Identify which cell holds the provided text, then report its [X, Y] central coordinate. 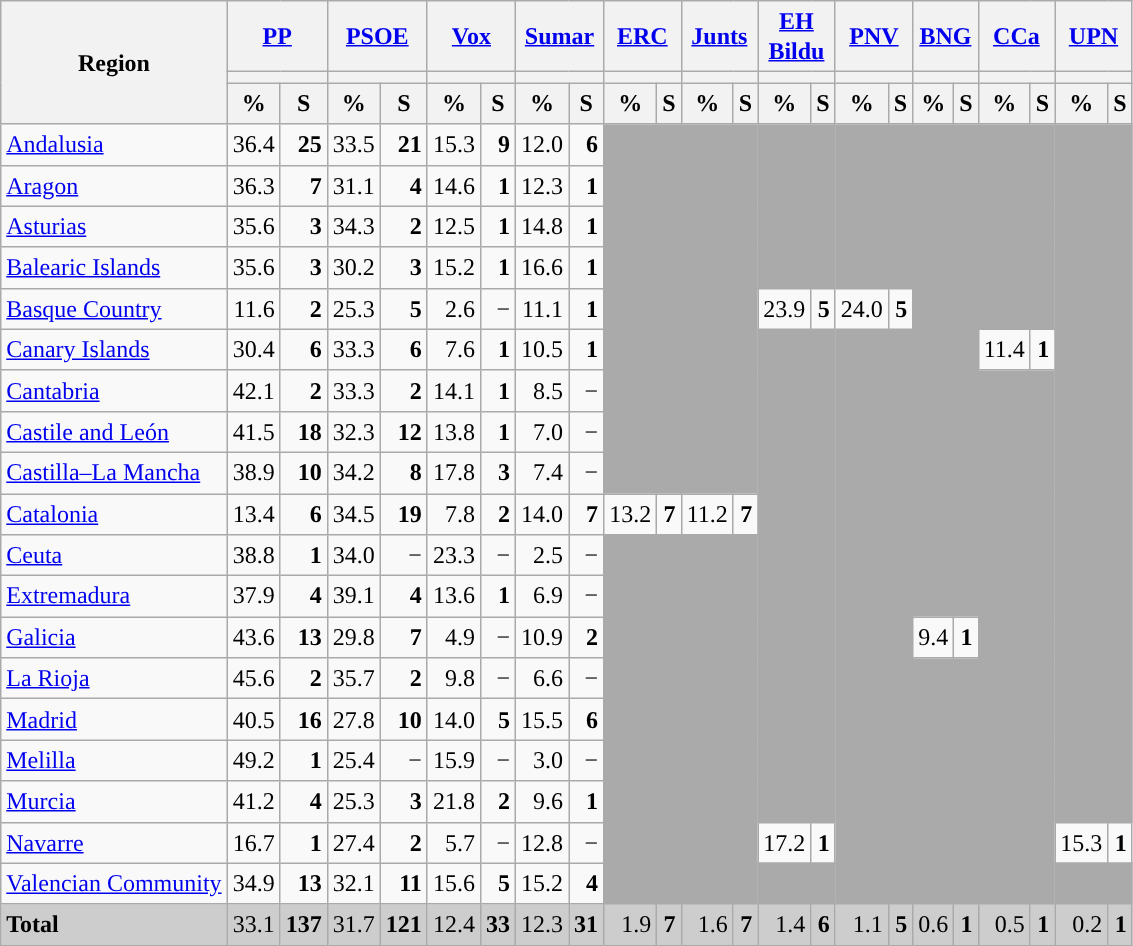
11.1 [542, 308]
15.9 [454, 760]
12.5 [454, 226]
16 [304, 720]
Basque Country [114, 308]
34.5 [354, 514]
32.3 [354, 432]
7.8 [454, 514]
La Rioja [114, 678]
41.5 [254, 432]
11.4 [1004, 350]
Region [114, 62]
11.6 [254, 308]
7.4 [542, 472]
Navarre [114, 842]
49.2 [254, 760]
5.7 [454, 842]
33 [498, 924]
16.6 [542, 268]
UPN [1094, 36]
18 [304, 432]
21.8 [454, 802]
Aragon [114, 186]
30.2 [354, 268]
34.2 [354, 472]
Galicia [114, 638]
13.2 [630, 514]
121 [404, 924]
9.6 [542, 802]
137 [304, 924]
Castilla–La Mancha [114, 472]
11.2 [707, 514]
17.2 [784, 842]
27.4 [354, 842]
Total [114, 924]
4.9 [454, 638]
12 [404, 432]
PNV [874, 36]
43.6 [254, 638]
34.9 [254, 884]
7.0 [542, 432]
13.8 [454, 432]
Sumar [559, 36]
12.4 [454, 924]
2.6 [454, 308]
9 [498, 144]
23.9 [784, 308]
Asturias [114, 226]
Murcia [114, 802]
9.4 [934, 638]
19 [404, 514]
39.1 [354, 596]
Cantabria [114, 390]
35.7 [354, 678]
21 [404, 144]
6.9 [542, 596]
12.8 [542, 842]
32.1 [354, 884]
EH Bildu [796, 36]
ERC [642, 36]
Balearic Islands [114, 268]
38.8 [254, 556]
Canary Islands [114, 350]
13.6 [454, 596]
Valencian Community [114, 884]
29.8 [354, 638]
1.1 [862, 924]
PSOE [377, 36]
41.2 [254, 802]
24.0 [862, 308]
9.8 [454, 678]
13.4 [254, 514]
Junts [720, 36]
Madrid [114, 720]
Castile and León [114, 432]
14.8 [542, 226]
36.3 [254, 186]
17.8 [454, 472]
Catalonia [114, 514]
34.3 [354, 226]
1.6 [707, 924]
Ceuta [114, 556]
33.1 [254, 924]
40.5 [254, 720]
11 [404, 884]
23.3 [454, 556]
38.9 [254, 472]
14.1 [454, 390]
8 [404, 472]
BNG [946, 36]
1.9 [630, 924]
0.6 [934, 924]
15.5 [542, 720]
37.9 [254, 596]
2.5 [542, 556]
15.6 [454, 884]
1.4 [784, 924]
12.0 [542, 144]
3.0 [542, 760]
PP [277, 36]
16.7 [254, 842]
25 [304, 144]
27.8 [354, 720]
Andalusia [114, 144]
Vox [471, 36]
7.6 [454, 350]
25.4 [354, 760]
31.7 [354, 924]
36.4 [254, 144]
Extremadura [114, 596]
31 [586, 924]
CCa [1016, 36]
33.5 [354, 144]
30.4 [254, 350]
14.6 [454, 186]
8.5 [542, 390]
31.1 [354, 186]
10.5 [542, 350]
6.6 [542, 678]
0.5 [1004, 924]
45.6 [254, 678]
42.1 [254, 390]
10.9 [542, 638]
34.0 [354, 556]
Melilla [114, 760]
0.2 [1082, 924]
